Identify which cell holds the provided text, then report its (x, y) central coordinate. 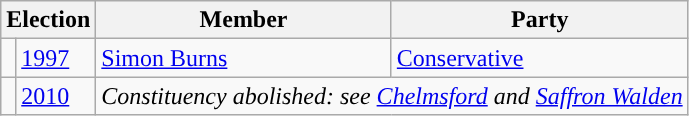
1997 (56, 58)
Constituency abolished: see Chelmsford and Saffron Walden (392, 96)
Simon Burns (244, 58)
Member (244, 20)
2010 (56, 96)
Election (48, 20)
Party (540, 20)
Conservative (540, 58)
